Search for the cell housing the specified text and yield its (x, y) center coordinate. 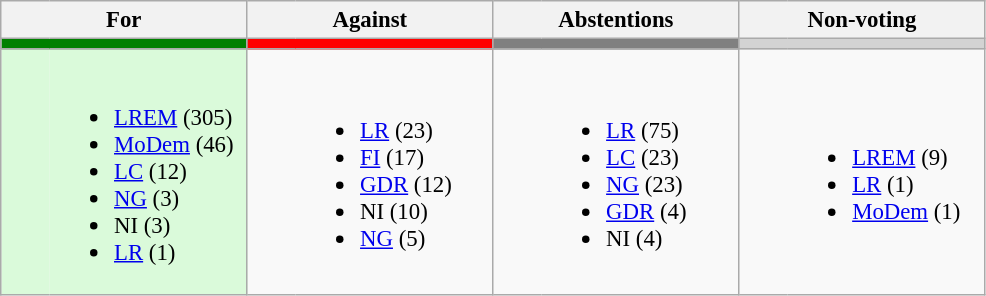
For (124, 20)
LREM (305)MoDem (46)LC (12)NG (3)NI (3)LR (1) (148, 172)
Against (370, 20)
LR (75)LC (23)NG (23)GDR (4)NI (4) (640, 172)
Non-voting (862, 20)
LR (23)FI (17)GDR (12)NI (10)NG (5) (394, 172)
LREM (9)LR (1)MoDem (1) (886, 172)
Abstentions (616, 20)
